Output the (X, Y) coordinate of the center of the cell containing the given text.  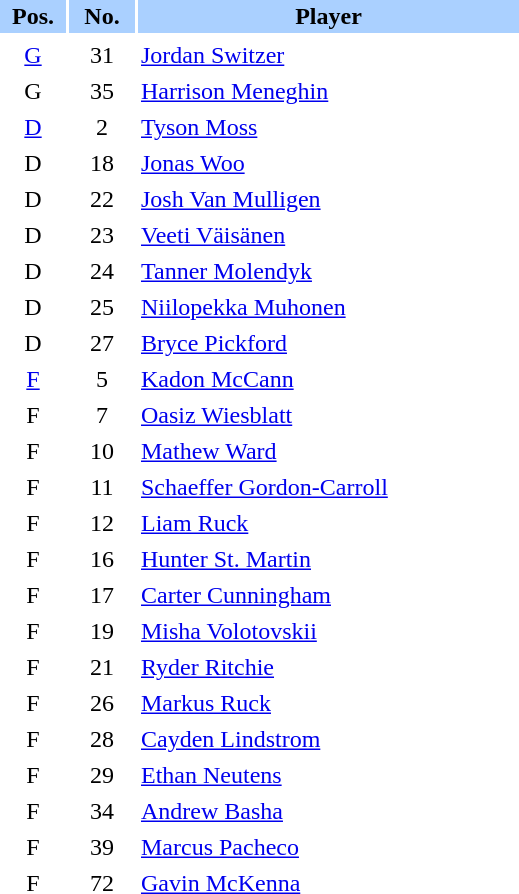
29 (102, 776)
18 (102, 164)
Cayden Lindstrom (328, 740)
Carter Cunningham (328, 596)
Kadon McCann (328, 380)
25 (102, 308)
23 (102, 236)
Niilopekka Muhonen (328, 308)
Schaeffer Gordon-Carroll (328, 488)
Mathew Ward (328, 452)
Bryce Pickford (328, 344)
24 (102, 272)
27 (102, 344)
12 (102, 524)
Markus Ruck (328, 704)
28 (102, 740)
Tyson Moss (328, 128)
2 (102, 128)
21 (102, 668)
19 (102, 632)
Josh Van Mulligen (328, 200)
Tanner Molendyk (328, 272)
34 (102, 812)
Marcus Pacheco (328, 848)
Hunter St. Martin (328, 560)
Jonas Woo (328, 164)
11 (102, 488)
Ethan Neutens (328, 776)
5 (102, 380)
Veeti Väisänen (328, 236)
Player (328, 16)
Andrew Basha (328, 812)
26 (102, 704)
Ryder Ritchie (328, 668)
39 (102, 848)
Misha Volotovskii (328, 632)
22 (102, 200)
31 (102, 56)
Jordan Switzer (328, 56)
35 (102, 92)
7 (102, 416)
17 (102, 596)
Harrison Meneghin (328, 92)
Liam Ruck (328, 524)
10 (102, 452)
No. (102, 16)
16 (102, 560)
Oasiz Wiesblatt (328, 416)
Pos. (33, 16)
